For the text-containing cell, return its midpoint in (X, Y) coordinate format. 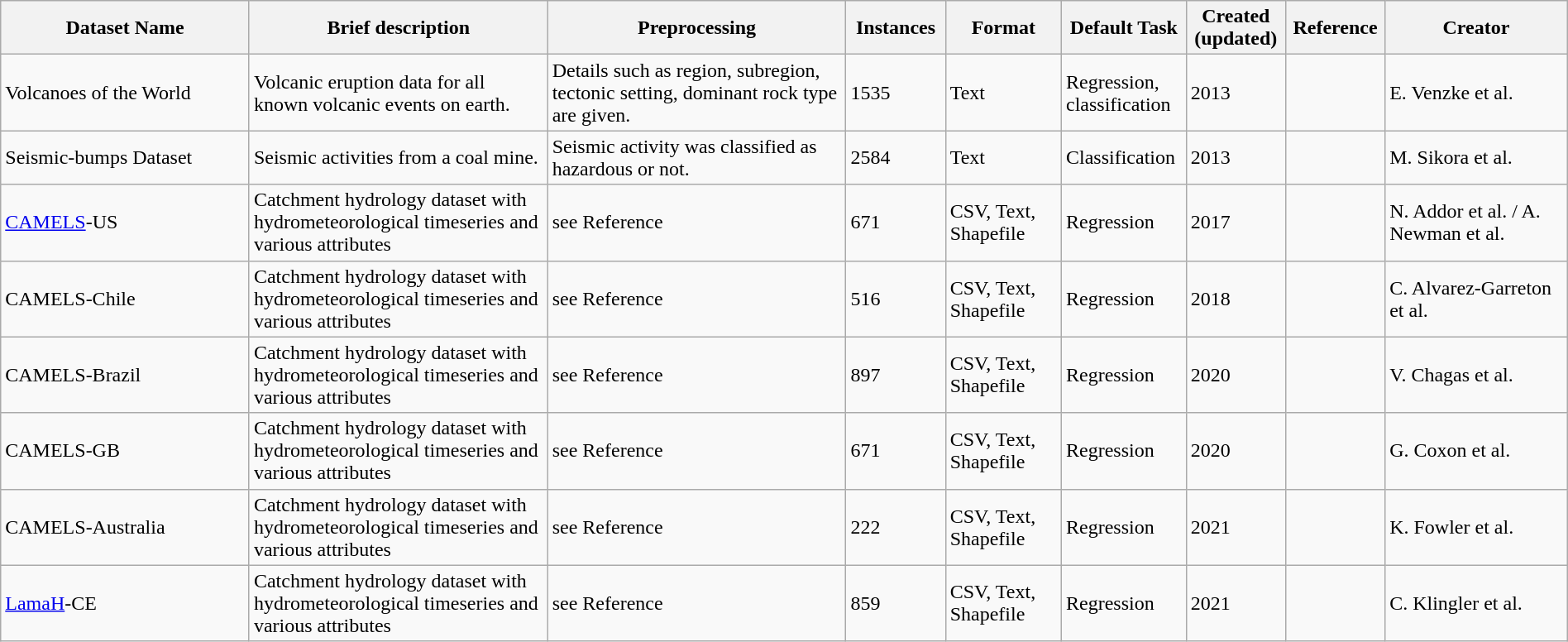
N. Addor et al. / A. Newman et al. (1477, 223)
V. Chagas et al. (1477, 375)
Regression, classification (1123, 93)
859 (896, 603)
C. Alvarez-Garreton et al. (1477, 299)
CAMELS-US (126, 223)
1535 (896, 93)
Created (updated) (1236, 28)
E. Venzke et al. (1477, 93)
Seismic activities from a coal mine. (399, 157)
222 (896, 527)
CAMELS-Brazil (126, 375)
Default Task (1123, 28)
LamaH-CE (126, 603)
M. Sikora et al. (1477, 157)
Seismic activity was classified as hazardous or not. (696, 157)
Classification (1123, 157)
Creator (1477, 28)
Format (1003, 28)
CAMELS-GB (126, 451)
Preprocessing (696, 28)
CAMELS-Australia (126, 527)
Volcanoes of the World (126, 93)
Instances (896, 28)
C. Klingler et al. (1477, 603)
2584 (896, 157)
Reference (1335, 28)
Dataset Name (126, 28)
2018 (1236, 299)
516 (896, 299)
Volcanic eruption data for all known volcanic events on earth. (399, 93)
Brief description (399, 28)
2017 (1236, 223)
897 (896, 375)
Details such as region, subregion, tectonic setting, dominant rock type are given. (696, 93)
K. Fowler et al. (1477, 527)
CAMELS-Chile (126, 299)
Seismic-bumps Dataset (126, 157)
G. Coxon et al. (1477, 451)
